Provide the [x, y] coordinate of the cell's center where the given text is located.  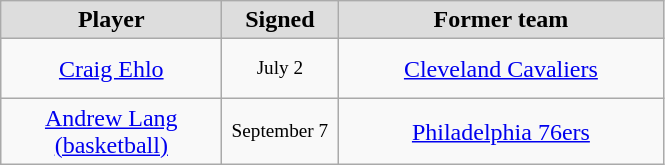
Cleveland Cavaliers [501, 69]
Player [112, 20]
Andrew Lang (basketball) [112, 132]
Philadelphia 76ers [501, 132]
Signed [280, 20]
July 2 [280, 69]
September 7 [280, 132]
Craig Ehlo [112, 69]
Former team [501, 20]
